Capture the cell that displays the provided text and extract its [x, y] central coordinate. 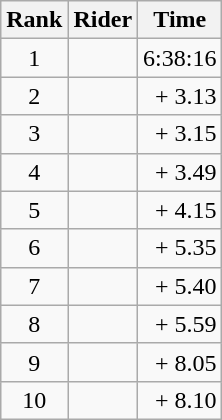
6 [34, 248]
+ 3.49 [180, 172]
Time [180, 20]
3 [34, 134]
8 [34, 324]
+ 8.05 [180, 362]
+ 4.15 [180, 210]
2 [34, 96]
+ 3.13 [180, 96]
1 [34, 58]
+ 8.10 [180, 400]
4 [34, 172]
10 [34, 400]
+ 5.35 [180, 248]
Rank [34, 20]
+ 5.59 [180, 324]
6:38:16 [180, 58]
7 [34, 286]
+ 5.40 [180, 286]
9 [34, 362]
5 [34, 210]
Rider [103, 20]
+ 3.15 [180, 134]
